Return [x, y] of the center of cell containing provided text 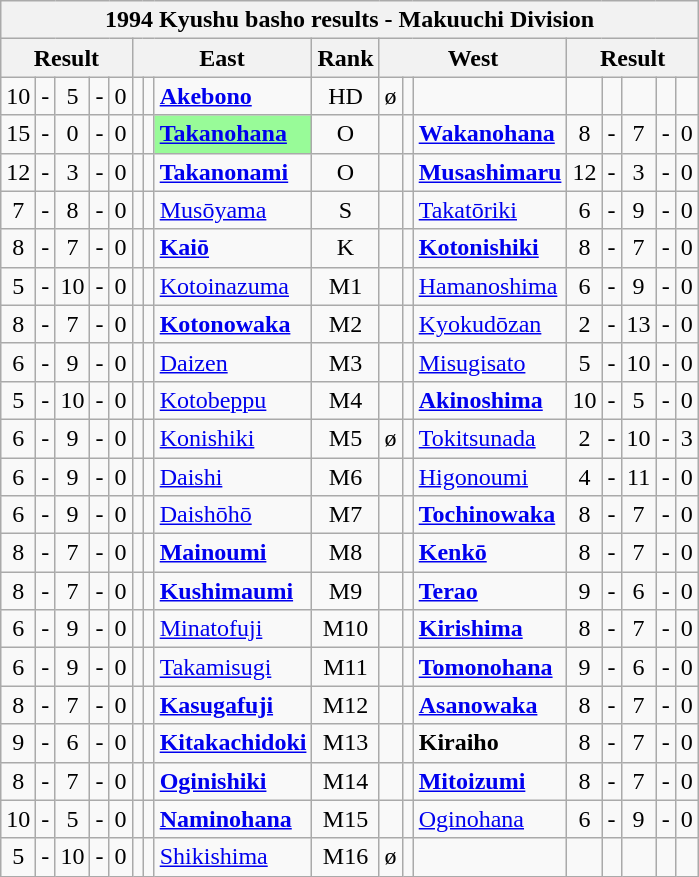
Wakanohana [490, 134]
Kushimaumi [233, 591]
M4 [346, 400]
Kotonishiki [490, 248]
Higonoumi [490, 477]
Kirishima [490, 629]
M7 [346, 515]
M11 [346, 667]
13 [638, 324]
Daishōhō [233, 515]
Daishi [233, 477]
Rank [346, 58]
Tochinowaka [490, 515]
Akebono [233, 96]
M5 [346, 438]
M14 [346, 781]
M15 [346, 819]
Shikishima [233, 857]
Tokitsunada [490, 438]
Kotobeppu [233, 400]
Musōyama [233, 210]
Kotonowaka [233, 324]
M12 [346, 705]
West [473, 58]
Kitakachidoki [233, 743]
HD [346, 96]
Musashimaru [490, 172]
Naminohana [233, 819]
Akinoshima [490, 400]
M2 [346, 324]
Mitoizumi [490, 781]
Hamanoshima [490, 286]
Mainoumi [233, 553]
S [346, 210]
Kenkō [490, 553]
K [346, 248]
4 [584, 477]
Konishiki [233, 438]
Kyokudōzan [490, 324]
M13 [346, 743]
15 [18, 134]
M6 [346, 477]
Kotoinazuma [233, 286]
M8 [346, 553]
M3 [346, 362]
Minatofuji [233, 629]
Kiraiho [490, 743]
Oginishiki [233, 781]
Tomonohana [490, 667]
Takanohana [233, 134]
Takanonami [233, 172]
11 [638, 477]
East [222, 58]
Kasugafuji [233, 705]
Takatōriki [490, 210]
1994 Kyushu basho results - Makuuchi Division [350, 20]
Kaiō [233, 248]
Oginohana [490, 819]
M16 [346, 857]
Daizen [233, 362]
M9 [346, 591]
Misugisato [490, 362]
Terao [490, 591]
M10 [346, 629]
Asanowaka [490, 705]
M1 [346, 286]
Takamisugi [233, 667]
